Provide the [X, Y] coordinate of the cell's center where the given text is located.  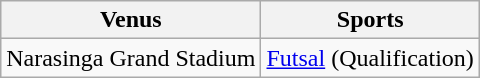
Sports [370, 20]
Venus [131, 20]
Narasinga Grand Stadium [131, 58]
Futsal (Qualification) [370, 58]
